Pinpoint the cell where the given text exists, returning its (X, Y) midpoint coordinate. 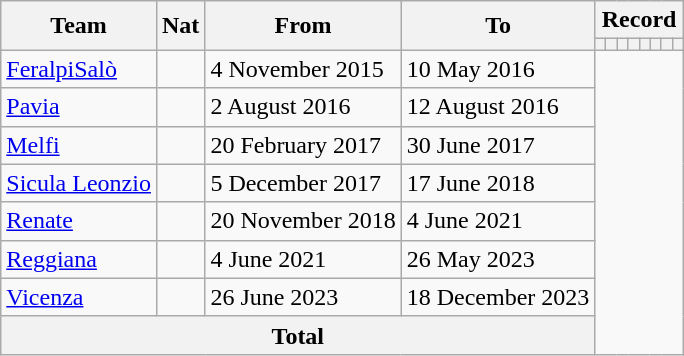
Total (298, 335)
18 December 2023 (498, 297)
12 August 2016 (498, 107)
To (498, 26)
Vicenza (79, 297)
FeralpiSalò (79, 69)
Renate (79, 221)
Sicula Leonzio (79, 183)
10 May 2016 (498, 69)
From (303, 26)
Reggiana (79, 259)
5 December 2017 (303, 183)
Nat (180, 26)
17 June 2018 (498, 183)
Team (79, 26)
4 November 2015 (303, 69)
30 June 2017 (498, 145)
Melfi (79, 145)
20 February 2017 (303, 145)
26 May 2023 (498, 259)
Pavia (79, 107)
20 November 2018 (303, 221)
Record (639, 20)
2 August 2016 (303, 107)
26 June 2023 (303, 297)
